Scan for the cell matching the given text and deliver its [X, Y] coordinate at center. 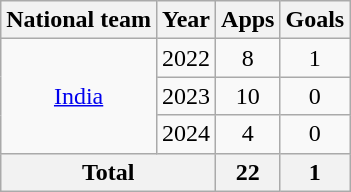
4 [248, 134]
2024 [186, 134]
India [79, 96]
10 [248, 96]
8 [248, 58]
Goals [315, 20]
22 [248, 172]
Total [108, 172]
2023 [186, 96]
Year [186, 20]
2022 [186, 58]
Apps [248, 20]
National team [79, 20]
